Determine the (X, Y) coordinate at the center of the cell enclosing the given text.  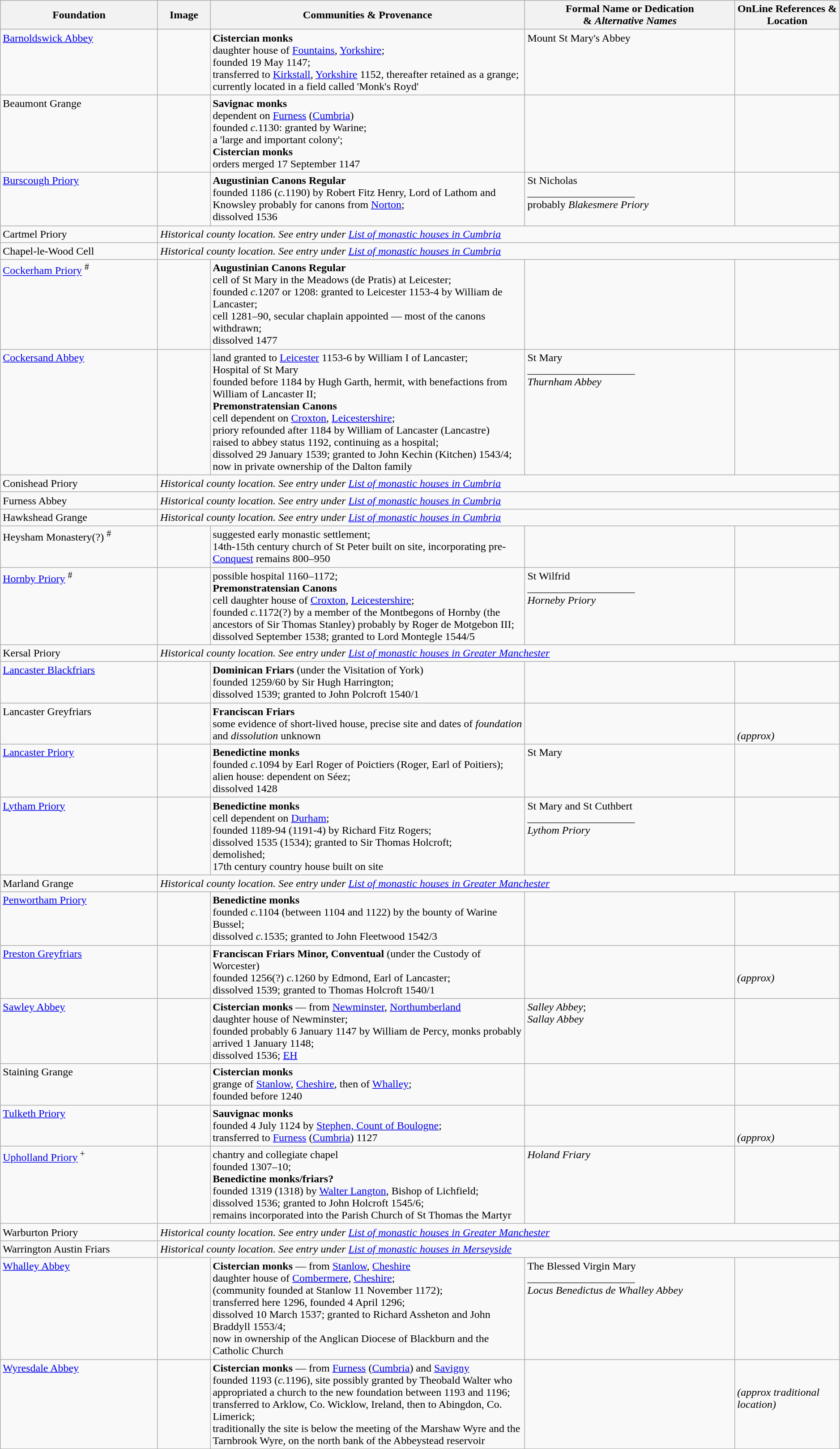
St Nicholas____________________probably Blakesmere Priory (630, 199)
Staining Grange (79, 1084)
Mount St Mary's Abbey (630, 62)
Formal Name or Dedication & Alternative Names (630, 15)
Kersal Priory (79, 653)
Warburton Priory (79, 1232)
The Blessed Virgin Mary____________________Locus Benedictus de Whalley Abbey (630, 1308)
Whalley Abbey (79, 1308)
Marland Grange (79, 883)
Franciscan Friarssome evidence of short-lived house, precise site and dates of foundation and dissolution unknown (368, 724)
St Mary and St Cuthbert____________________Lythom Priory (630, 836)
suggested early monastic settlement;14th-15th century church of St Peter built on site, incorporating pre-Conquest remains 800–950 (368, 546)
Foundation (79, 15)
Lancaster Blackfriars (79, 682)
Sawley Abbey (79, 1031)
Lytham Priory (79, 836)
Hawkshead Grange (79, 517)
Communities & Provenance (368, 15)
Image (183, 15)
Benedictine monksfounded c.1094 by Earl Roger of Poictiers (Roger, Earl of Poitiers);alien house: dependent on Séez;dissolved 1428 (368, 771)
Barnoldswick Abbey (79, 62)
Conishead Priory (79, 483)
Penwortham Priory (79, 918)
St Mary____________________Thurnham Abbey (630, 412)
Benedictine monksfounded c.1104 (between 1104 and 1122) by the bounty of Warine Bussel;dissolved c.1535; granted to John Fleetwood 1542/3 (368, 918)
Chapel-le-Wood Cell (79, 251)
Tulketh Priory (79, 1125)
Sauvignac monksfounded 4 July 1124 by Stephen, Count of Boulogne;transferred to Furness (Cumbria) 1127 (368, 1125)
Upholland Priory + (79, 1185)
Lancaster Priory (79, 771)
Heysham Monastery(?) # (79, 546)
Furness Abbey (79, 500)
Cistercian monksgrange of Stanlow, Cheshire, then of Whalley;founded before 1240 (368, 1084)
Cockerham Priory # (79, 304)
Salley Abbey;Sallay Abbey (630, 1031)
Beaumont Grange (79, 133)
Dominican Friars (under the Visitation of York)founded 1259/60 by Sir Hugh Harrington;dissolved 1539; granted to John Polcroft 1540/1 (368, 682)
(approx traditional location) (787, 1404)
Hornby Priory # (79, 606)
Warrington Austin Friars (79, 1249)
Burscough Priory (79, 199)
Wyresdale Abbey (79, 1404)
Lancaster Greyfriars (79, 724)
Augustinian Canons Regularfounded 1186 (c.1190) by Robert Fitz Henry, Lord of Lathom and Knowsley probably for canons from Norton;dissolved 1536 (368, 199)
St Wilfrid____________________Horneby Priory (630, 606)
Cartmel Priory (79, 234)
Preston Greyfriars (79, 972)
Cockersand Abbey (79, 412)
OnLine References & Location (787, 15)
Historical county location. See entry under List of monastic houses in Merseyside (499, 1249)
Holand Friary (630, 1185)
St Mary (630, 771)
